For the text-containing cell, return its midpoint in [X, Y] coordinate format. 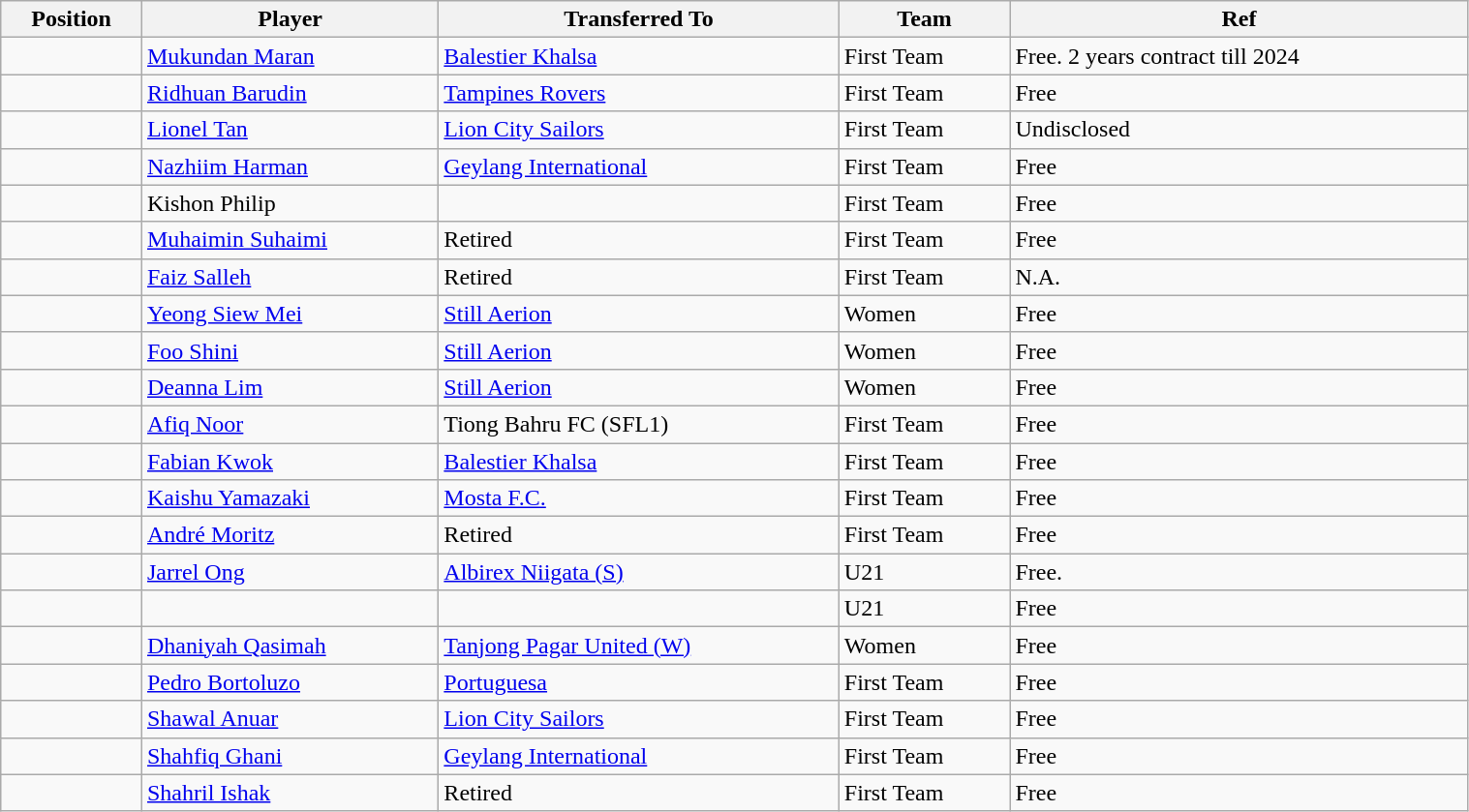
Player [290, 19]
Ridhuan Barudin [290, 93]
Pedro Bortoluzo [290, 682]
Free. 2 years contract till 2024 [1239, 56]
Shahril Ishak [290, 793]
Tanjong Pagar United (W) [639, 646]
Shahfiq Ghani [290, 756]
André Moritz [290, 535]
Tiong Bahru FC (SFL1) [639, 424]
Tampines Rovers [639, 93]
Muhaimin Suhaimi [290, 240]
Undisclosed [1239, 130]
Mukundan Maran [290, 56]
Transferred To [639, 19]
Position [72, 19]
Kaishu Yamazaki [290, 498]
Dhaniyah Qasimah [290, 646]
Ref [1239, 19]
Nazhiim Harman [290, 166]
Lionel Tan [290, 130]
Faiz Salleh [290, 277]
N.A. [1239, 277]
Deanna Lim [290, 387]
Shawal Anuar [290, 719]
Albirex Niigata (S) [639, 572]
Yeong Siew Mei [290, 314]
Portuguesa [639, 682]
Jarrel Ong [290, 572]
Fabian Kwok [290, 462]
Team [924, 19]
Free. [1239, 572]
Foo Shini [290, 350]
Afiq Noor [290, 424]
Kishon Philip [290, 203]
Mosta F.C. [639, 498]
